For the text-containing cell, return its midpoint in [x, y] coordinate format. 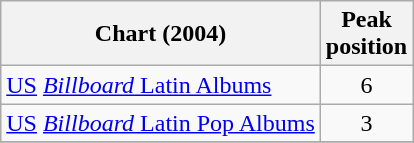
US Billboard Latin Albums [161, 85]
Chart (2004) [161, 34]
3 [366, 123]
Peakposition [366, 34]
6 [366, 85]
US Billboard Latin Pop Albums [161, 123]
